Return the (x, y) coordinate for the center point of the cell that contains the specified text.  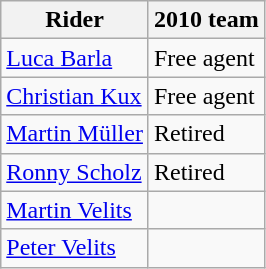
2010 team (206, 20)
Martin Velits (75, 210)
Ronny Scholz (75, 172)
Rider (75, 20)
Martin Müller (75, 134)
Luca Barla (75, 58)
Peter Velits (75, 248)
Christian Kux (75, 96)
